Detect which cell encompasses the target text, then output its [x, y] center coordinate. 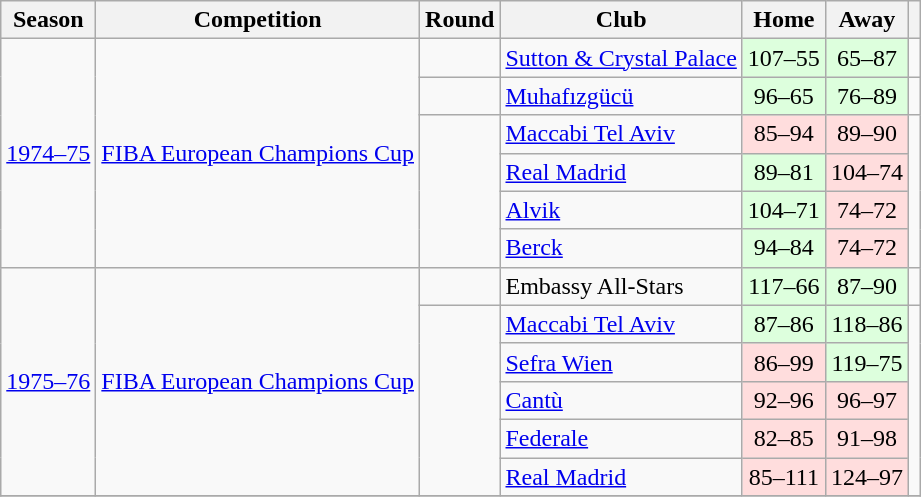
85–111 [784, 477]
Sutton & Crystal Palace [621, 58]
65–87 [866, 58]
96–97 [866, 400]
Competition [258, 20]
119–75 [866, 362]
Muhafızgücü [621, 96]
87–86 [784, 324]
Alvik [621, 210]
91–98 [866, 438]
Cantù [621, 400]
1974–75 [48, 153]
104–71 [784, 210]
Season [48, 20]
Club [621, 20]
Berck [621, 248]
1975–76 [48, 381]
Home [784, 20]
89–90 [866, 134]
92–96 [784, 400]
Away [866, 20]
86–99 [784, 362]
Sefra Wien [621, 362]
107–55 [784, 58]
117–66 [784, 286]
87–90 [866, 286]
94–84 [784, 248]
Federale [621, 438]
118–86 [866, 324]
124–97 [866, 477]
76–89 [866, 96]
82–85 [784, 438]
96–65 [784, 96]
Round [460, 20]
Embassy All-Stars [621, 286]
89–81 [784, 172]
85–94 [784, 134]
104–74 [866, 172]
